Locate the cell with the specified text and output its (X, Y) center coordinate. 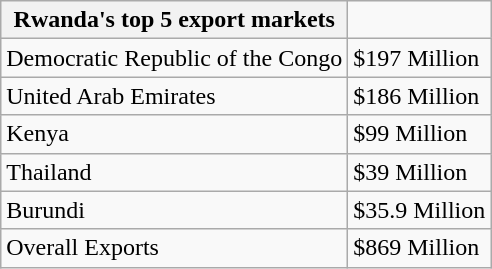
$197 Million (420, 58)
$869 Million (420, 248)
Rwanda's top 5 export markets (174, 20)
Thailand (174, 172)
$186 Million (420, 96)
Kenya (174, 134)
$35.9 Million (420, 210)
$39 Million (420, 172)
United Arab Emirates (174, 96)
Democratic Republic of the Congo (174, 58)
Burundi (174, 210)
Overall Exports (174, 248)
$99 Million (420, 134)
